Return [x, y] of the center of cell containing provided text 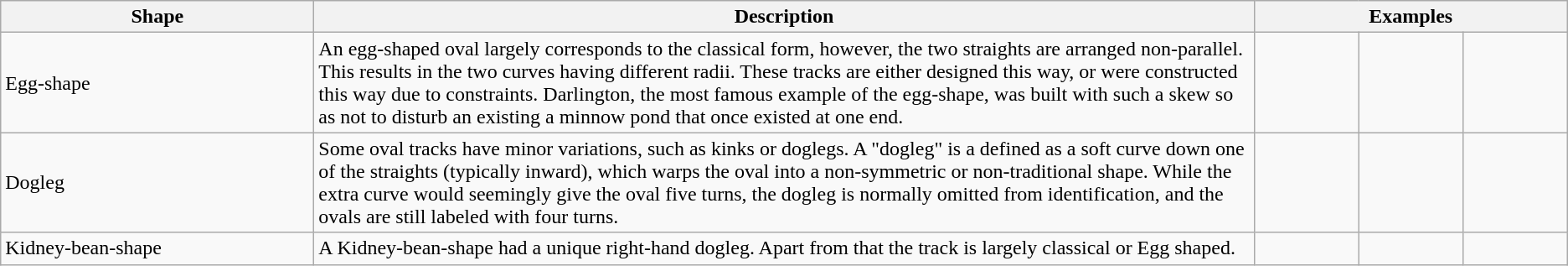
Shape [157, 17]
Kidney-bean-shape [157, 248]
A Kidney-bean-shape had a unique right-hand dogleg. Apart from that the track is largely classical or Egg shaped. [784, 248]
Dogleg [157, 183]
Examples [1411, 17]
Description [784, 17]
Egg-shape [157, 82]
